From the cell containing the given text, extract its center point as (X, Y) coordinate. 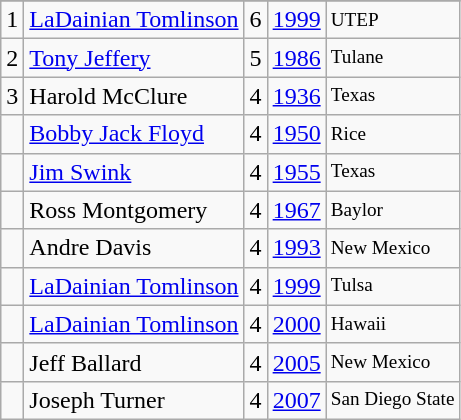
Bobby Jack Floyd (134, 134)
UTEP (392, 20)
Tony Jeffery (134, 58)
2005 (296, 362)
Harold McClure (134, 96)
3 (12, 96)
1986 (296, 58)
Andre Davis (134, 248)
Jim Swink (134, 172)
Joseph Turner (134, 400)
San Diego State (392, 400)
1967 (296, 210)
Tulane (392, 58)
1955 (296, 172)
2 (12, 58)
Tulsa (392, 286)
2007 (296, 400)
1993 (296, 248)
6 (256, 20)
Baylor (392, 210)
Rice (392, 134)
2000 (296, 324)
Jeff Ballard (134, 362)
5 (256, 58)
1950 (296, 134)
1936 (296, 96)
1 (12, 20)
Hawaii (392, 324)
Ross Montgomery (134, 210)
